Capture the cell that displays the provided text and extract its [X, Y] central coordinate. 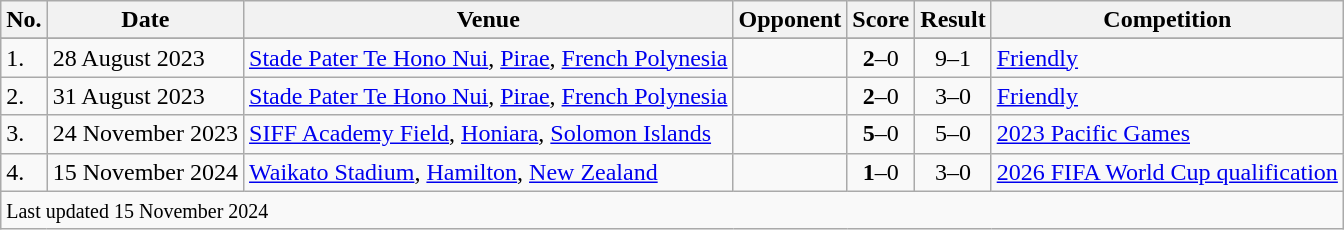
Result [953, 20]
4. [24, 172]
SIFF Academy Field, Honiara, Solomon Islands [489, 134]
Waikato Stadium, Hamilton, New Zealand [489, 172]
Opponent [790, 20]
2026 FIFA World Cup qualification [1167, 172]
1–0 [881, 172]
28 August 2023 [145, 58]
2023 Pacific Games [1167, 134]
2. [24, 96]
Venue [489, 20]
1. [24, 58]
15 November 2024 [145, 172]
3. [24, 134]
Date [145, 20]
24 November 2023 [145, 134]
31 August 2023 [145, 96]
Competition [1167, 20]
9–1 [953, 58]
Last updated 15 November 2024 [672, 210]
No. [24, 20]
Score [881, 20]
